Output the (X, Y) coordinate of the center of the cell containing the given text.  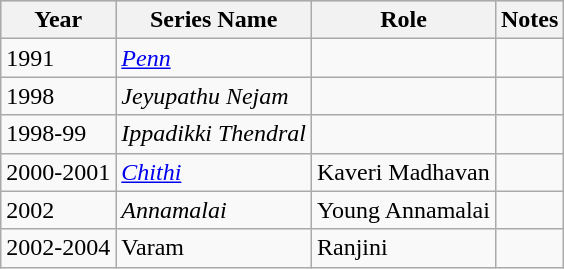
Annamalai (214, 210)
Penn (214, 58)
2002-2004 (58, 248)
Ranjini (404, 248)
1998-99 (58, 134)
2000-2001 (58, 172)
Ippadikki Thendral (214, 134)
1998 (58, 96)
Series Name (214, 20)
Young Annamalai (404, 210)
1991 (58, 58)
Chithi (214, 172)
Kaveri Madhavan (404, 172)
Jeyupathu Nejam (214, 96)
Year (58, 20)
Role (404, 20)
Varam (214, 248)
Notes (529, 20)
2002 (58, 210)
